Find where the given text appears and provide that cell's center as [x, y] coordinate. 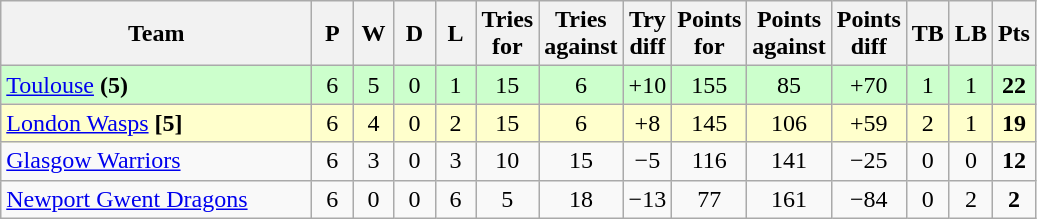
19 [1014, 123]
Pts [1014, 34]
Try diff [648, 34]
10 [508, 161]
+59 [868, 123]
22 [1014, 85]
12 [1014, 161]
77 [710, 199]
−25 [868, 161]
Team [156, 34]
Toulouse (5) [156, 85]
P [332, 34]
Points diff [868, 34]
+70 [868, 85]
Tries against [581, 34]
Points for [710, 34]
TB [928, 34]
116 [710, 161]
106 [789, 123]
L [456, 34]
London Wasps [5] [156, 123]
−84 [868, 199]
+8 [648, 123]
85 [789, 85]
−13 [648, 199]
−5 [648, 161]
Tries for [508, 34]
161 [789, 199]
155 [710, 85]
Points against [789, 34]
D [414, 34]
145 [710, 123]
LB [970, 34]
4 [374, 123]
Newport Gwent Dragons [156, 199]
Glasgow Warriors [156, 161]
+10 [648, 85]
141 [789, 161]
W [374, 34]
18 [581, 199]
